Locate the cell with the specified text and output its (X, Y) center coordinate. 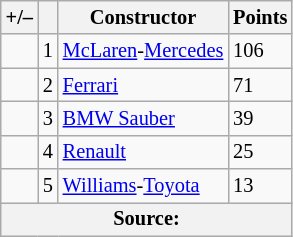
1 (48, 51)
+/– (20, 17)
106 (260, 51)
Constructor (143, 17)
4 (48, 152)
25 (260, 152)
71 (260, 85)
5 (48, 186)
2 (48, 85)
Points (260, 17)
13 (260, 186)
3 (48, 118)
Renault (143, 152)
39 (260, 118)
Source: (147, 219)
Ferrari (143, 85)
Williams-Toyota (143, 186)
BMW Sauber (143, 118)
McLaren-Mercedes (143, 51)
